Extract the (x, y) coordinate from the center of the cell holding the provided text.  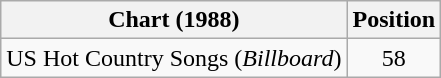
58 (394, 58)
Position (394, 20)
Chart (1988) (174, 20)
US Hot Country Songs (Billboard) (174, 58)
